Find where the given text appears and provide that cell's center as (X, Y) coordinate. 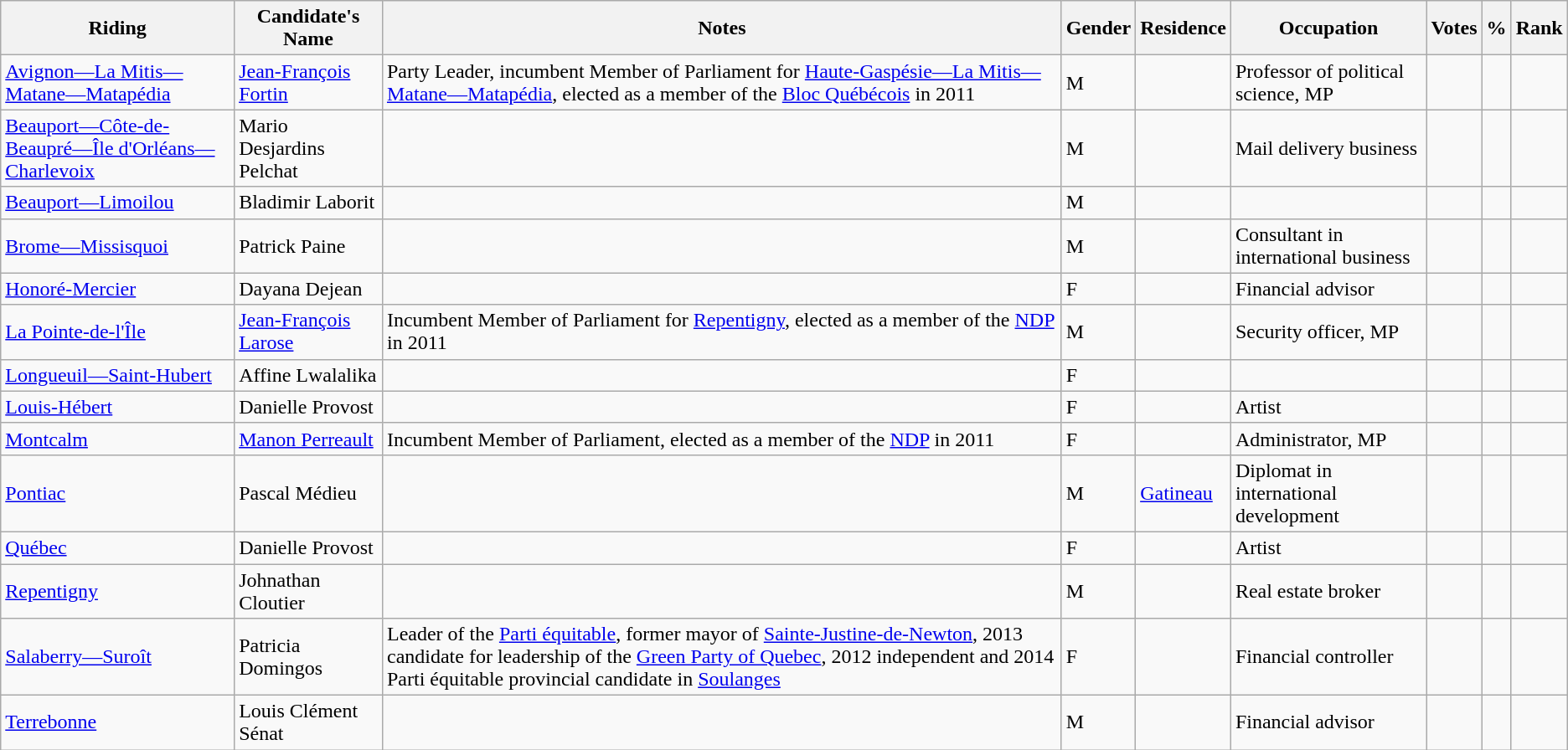
Party Leader, incumbent Member of Parliament for Haute-Gaspésie—La Mitis—Matane—Matapédia, elected as a member of the Bloc Québécois in 2011 (722, 82)
Beauport—Limoilou (117, 203)
Montcalm (117, 439)
Avignon—La Mitis—Matane—Matapédia (117, 82)
Patrick Paine (308, 246)
Consultant in international business (1328, 246)
La Pointe-de-l'Île (117, 331)
Bladimir Laborit (308, 203)
Patricia Domingos (308, 657)
Notes (722, 28)
Beauport—Côte-de-Beaupré—Île d'Orléans—Charlevoix (117, 148)
Longueuil—Saint-Hubert (117, 375)
Salaberry—Suroît (117, 657)
Pascal Médieu (308, 493)
Brome—Missisquoi (117, 246)
Rank (1540, 28)
Québec (117, 547)
% (1496, 28)
Mail delivery business (1328, 148)
Riding (117, 28)
Financial controller (1328, 657)
Dayana Dejean (308, 289)
Gender (1098, 28)
Gatineau (1184, 493)
Incumbent Member of Parliament, elected as a member of the NDP in 2011 (722, 439)
Administrator, MP (1328, 439)
Candidate's Name (308, 28)
Occupation (1328, 28)
Affine Lwalalika (308, 375)
Diplomat in international development (1328, 493)
Professor of political science, MP (1328, 82)
Honoré-Mercier (117, 289)
Real estate broker (1328, 591)
Security officer, MP (1328, 331)
Jean-François Larose (308, 331)
Johnathan Cloutier (308, 591)
Repentigny (117, 591)
Votes (1454, 28)
Jean-François Fortin (308, 82)
Pontiac (117, 493)
Manon Perreault (308, 439)
Louis-Hébert (117, 407)
Terrebonne (117, 723)
Incumbent Member of Parliament for Repentigny, elected as a member of the NDP in 2011 (722, 331)
Residence (1184, 28)
Louis Clément Sénat (308, 723)
Mario Desjardins Pelchat (308, 148)
